Extract the (X, Y) coordinate from the center of the cell holding the provided text.  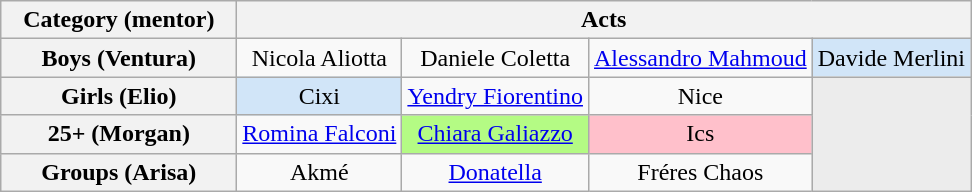
Nice (700, 96)
Akmé (320, 172)
Daniele Coletta (496, 58)
Nicola Aliotta (320, 58)
Fréres Chaos (700, 172)
25+ (Morgan) (119, 134)
Donatella (496, 172)
Romina Falconi (320, 134)
Boys (Ventura) (119, 58)
Acts (604, 20)
Cixi (320, 96)
Yendry Fiorentino (496, 96)
Category (mentor) (119, 20)
Groups (Arisa) (119, 172)
Ics (700, 134)
Girls (Elio) (119, 96)
Alessandro Mahmoud (700, 58)
Davide Merlini (891, 58)
Chiara Galiazzo (496, 134)
